Identify which cell holds the provided text, then report its (X, Y) central coordinate. 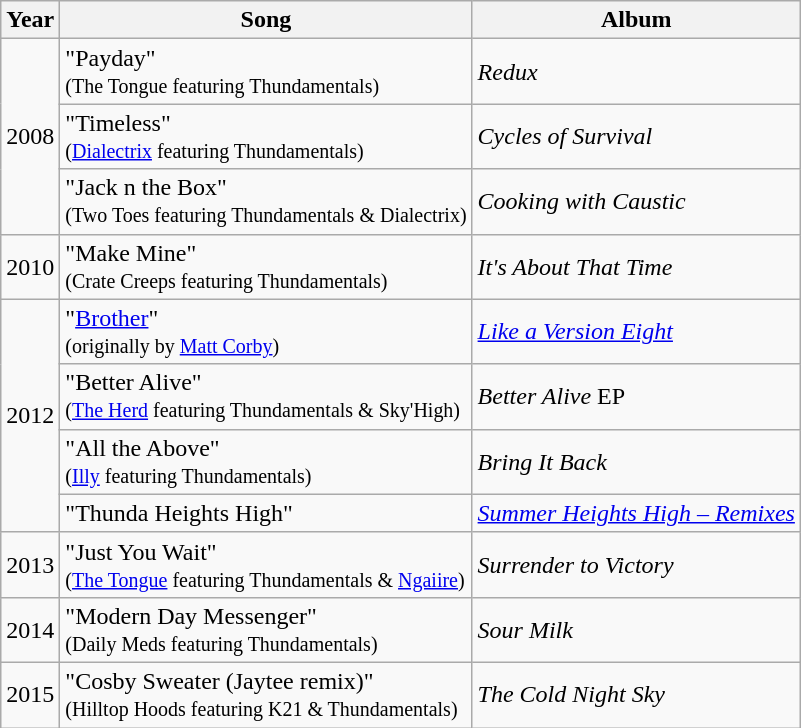
"Jack n the Box"(Two Toes featuring Thundamentals & Dialectrix) (266, 202)
Year (30, 20)
"Make Mine"(Crate Creeps featuring Thundamentals) (266, 266)
Cycles of Survival (636, 136)
"Just You Wait"(The Tongue featuring Thundamentals & Ngaiire) (266, 564)
Sour Milk (636, 630)
2013 (30, 564)
2010 (30, 266)
"Cosby Sweater (Jaytee remix)"(Hilltop Hoods featuring K21 & Thundamentals) (266, 694)
"All the Above"(Illy featuring Thundamentals) (266, 462)
Better Alive EP (636, 396)
"Timeless"(Dialectrix featuring Thundamentals) (266, 136)
The Cold Night Sky (636, 694)
Redux (636, 72)
Cooking with Caustic (636, 202)
Like a Version Eight (636, 332)
"Better Alive"(The Herd featuring Thundamentals & Sky'High) (266, 396)
Album (636, 20)
2014 (30, 630)
"Brother"(originally by Matt Corby) (266, 332)
2015 (30, 694)
Summer Heights High – Remixes (636, 513)
"Thunda Heights High" (266, 513)
"Payday"(The Tongue featuring Thundamentals) (266, 72)
Surrender to Victory (636, 564)
It's About That Time (636, 266)
"Modern Day Messenger"(Daily Meds featuring Thundamentals) (266, 630)
2012 (30, 416)
2008 (30, 136)
Song (266, 20)
Bring It Back (636, 462)
